Locate the cell with the specified text and output its (x, y) center coordinate. 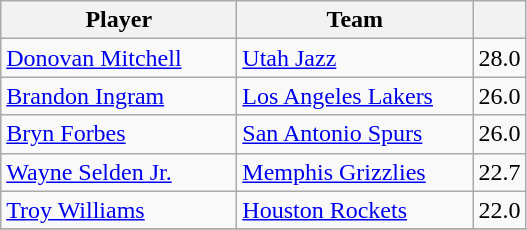
Donovan Mitchell (119, 58)
Memphis Grizzlies (355, 172)
Brandon Ingram (119, 96)
San Antonio Spurs (355, 134)
Los Angeles Lakers (355, 96)
Player (119, 20)
22.7 (500, 172)
Utah Jazz (355, 58)
Team (355, 20)
Houston Rockets (355, 210)
Bryn Forbes (119, 134)
22.0 (500, 210)
Wayne Selden Jr. (119, 172)
28.0 (500, 58)
Troy Williams (119, 210)
